Determine the [x, y] coordinate at the center of the cell enclosing the given text.  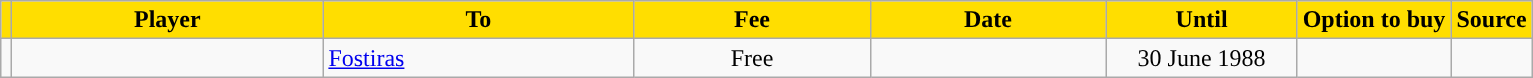
30 June 1988 [1202, 58]
Fostiras [478, 58]
Player [168, 20]
Fee [752, 20]
Until [1202, 20]
Option to buy [1374, 20]
Date [988, 20]
Free [752, 58]
To [478, 20]
Source [1492, 20]
